Determine the [x, y] coordinate at the center of the cell enclosing the given text.  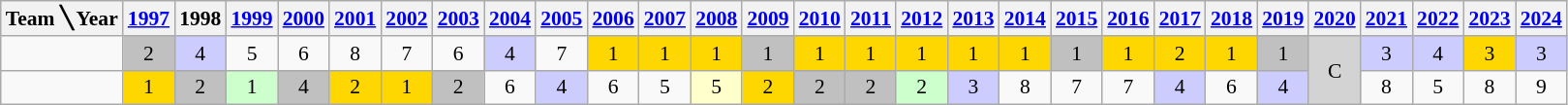
2022 [1437, 18]
2016 [1127, 18]
C [1335, 70]
9 [1542, 87]
2014 [1025, 18]
2015 [1077, 18]
2023 [1490, 18]
2002 [407, 18]
2001 [354, 18]
2006 [612, 18]
2005 [562, 18]
2018 [1232, 18]
2003 [459, 18]
2024 [1542, 18]
2011 [871, 18]
2000 [304, 18]
2004 [509, 18]
1997 [149, 18]
Team ╲ Year [62, 18]
2008 [717, 18]
2010 [819, 18]
1999 [252, 18]
2021 [1387, 18]
2017 [1180, 18]
2020 [1335, 18]
2019 [1282, 18]
2013 [972, 18]
2009 [767, 18]
2012 [922, 18]
1998 [200, 18]
2007 [664, 18]
